Scan for the cell matching the given text and deliver its (X, Y) coordinate at center. 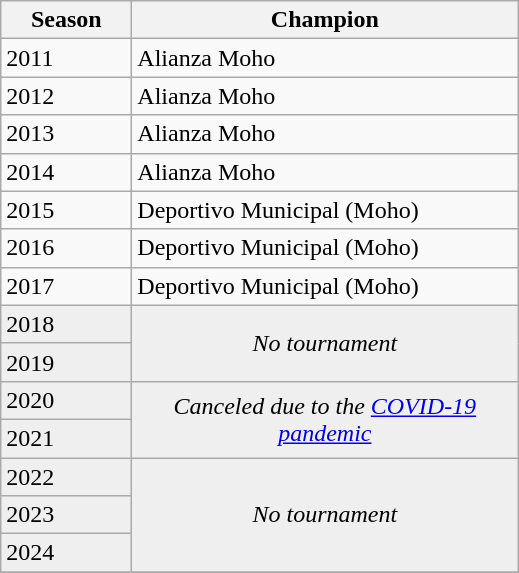
2019 (66, 362)
2017 (66, 286)
2012 (66, 96)
Season (66, 20)
2024 (66, 553)
2015 (66, 210)
2014 (66, 172)
2020 (66, 400)
Champion (325, 20)
2016 (66, 248)
2011 (66, 58)
2022 (66, 477)
2013 (66, 134)
2018 (66, 324)
2021 (66, 438)
2023 (66, 515)
Canceled due to the COVID-19 pandemic (325, 419)
